Detect which cell encompasses the target text, then output its (x, y) center coordinate. 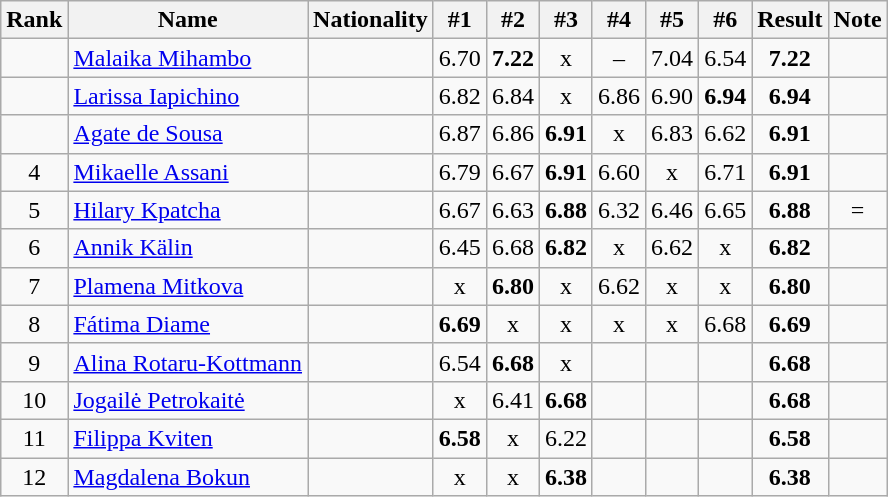
Hilary Kpatcha (188, 210)
6.45 (460, 248)
6.90 (672, 96)
6.65 (726, 210)
6.83 (672, 134)
#6 (726, 20)
Mikaelle Assani (188, 172)
Magdalena Bokun (188, 477)
Fátima Diame (188, 324)
#5 (672, 20)
– (618, 58)
12 (34, 477)
6.87 (460, 134)
#3 (566, 20)
9 (34, 362)
6 (34, 248)
Result (790, 20)
Name (188, 20)
6.41 (512, 400)
#2 (512, 20)
6.79 (460, 172)
6.22 (566, 438)
6.46 (672, 210)
Alina Rotaru-Kottmann (188, 362)
6.32 (618, 210)
Rank (34, 20)
7 (34, 286)
Jogailė Petrokaitė (188, 400)
8 (34, 324)
Annik Kälin (188, 248)
= (858, 210)
#4 (618, 20)
5 (34, 210)
4 (34, 172)
Agate de Sousa (188, 134)
Plamena Mitkova (188, 286)
Nationality (371, 20)
Filippa Kviten (188, 438)
7.04 (672, 58)
Note (858, 20)
6.63 (512, 210)
6.70 (460, 58)
6.84 (512, 96)
6.60 (618, 172)
Malaika Mihambo (188, 58)
#1 (460, 20)
11 (34, 438)
6.71 (726, 172)
10 (34, 400)
Larissa Iapichino (188, 96)
